Pinpoint the cell where the given text exists, returning its [x, y] midpoint coordinate. 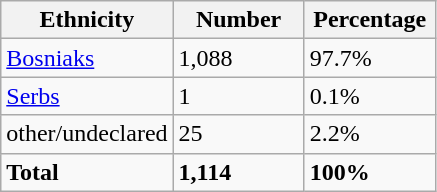
Total [87, 172]
0.1% [370, 96]
97.7% [370, 58]
100% [370, 172]
Number [238, 20]
Percentage [370, 20]
1 [238, 96]
Bosniaks [87, 58]
other/undeclared [87, 134]
1,114 [238, 172]
1,088 [238, 58]
25 [238, 134]
Serbs [87, 96]
2.2% [370, 134]
Ethnicity [87, 20]
